From the cell containing the given text, extract its center point as [X, Y] coordinate. 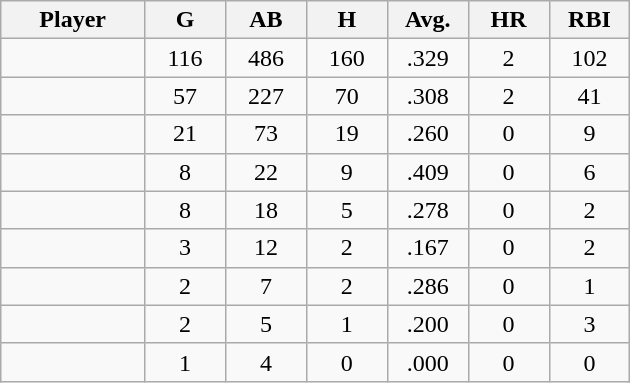
227 [266, 96]
57 [186, 96]
22 [266, 172]
7 [266, 286]
Player [73, 20]
.409 [428, 172]
.329 [428, 58]
21 [186, 134]
H [346, 20]
160 [346, 58]
6 [590, 172]
70 [346, 96]
102 [590, 58]
G [186, 20]
HR [508, 20]
41 [590, 96]
12 [266, 248]
.167 [428, 248]
.278 [428, 210]
73 [266, 134]
19 [346, 134]
AB [266, 20]
.000 [428, 362]
RBI [590, 20]
.308 [428, 96]
Avg. [428, 20]
116 [186, 58]
.286 [428, 286]
.260 [428, 134]
18 [266, 210]
.200 [428, 324]
4 [266, 362]
486 [266, 58]
